Determine the [x, y] coordinate at the center of the cell enclosing the given text.  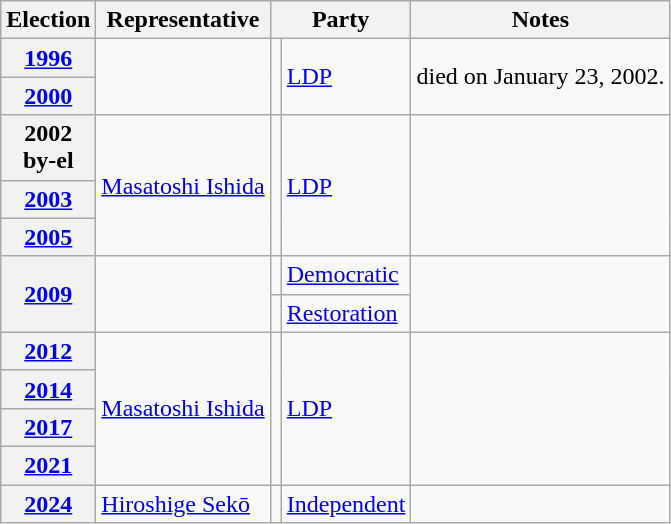
Party [340, 20]
Notes [540, 20]
2024 [48, 503]
Independent [346, 503]
2014 [48, 389]
died on January 23, 2002. [540, 77]
Representative [183, 20]
2017 [48, 427]
Hiroshige Sekō [183, 503]
2002by-el [48, 148]
2005 [48, 237]
Election [48, 20]
Restoration [346, 313]
2021 [48, 465]
2003 [48, 199]
2009 [48, 294]
2012 [48, 351]
1996 [48, 58]
Democratic [346, 275]
2000 [48, 96]
